Provide the (X, Y) coordinate of the cell's center where the given text is located.  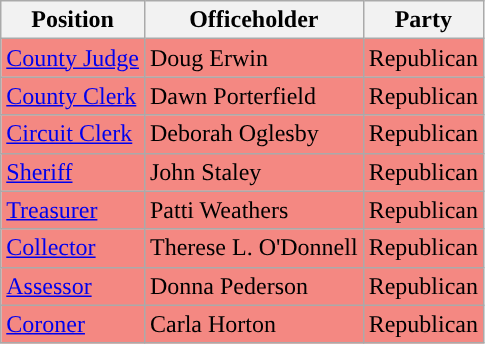
John Staley (254, 172)
Collector (73, 248)
Coroner (73, 324)
Deborah Oglesby (254, 134)
Circuit Clerk (73, 134)
County Judge (73, 58)
Position (73, 20)
Dawn Porterfield (254, 96)
Doug Erwin (254, 58)
Assessor (73, 286)
County Clerk (73, 96)
Sheriff (73, 172)
Party (423, 20)
Therese L. O'Donnell (254, 248)
Carla Horton (254, 324)
Treasurer (73, 210)
Donna Pederson (254, 286)
Officeholder (254, 20)
Patti Weathers (254, 210)
